Extract the (x, y) coordinate from the center of the cell holding the provided text.  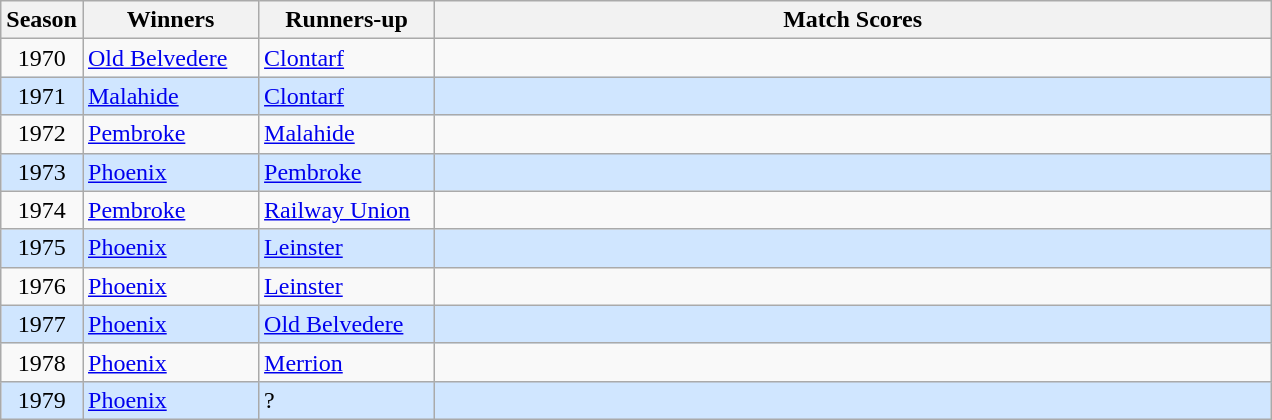
Merrion (347, 362)
Railway Union (347, 210)
Winners (170, 20)
1970 (42, 58)
1977 (42, 324)
1979 (42, 400)
1971 (42, 96)
1974 (42, 210)
1976 (42, 286)
1975 (42, 248)
? (347, 400)
Runners-up (347, 20)
1978 (42, 362)
1973 (42, 172)
1972 (42, 134)
Season (42, 20)
Match Scores (853, 20)
